Scan for the cell matching the given text and deliver its (x, y) coordinate at center. 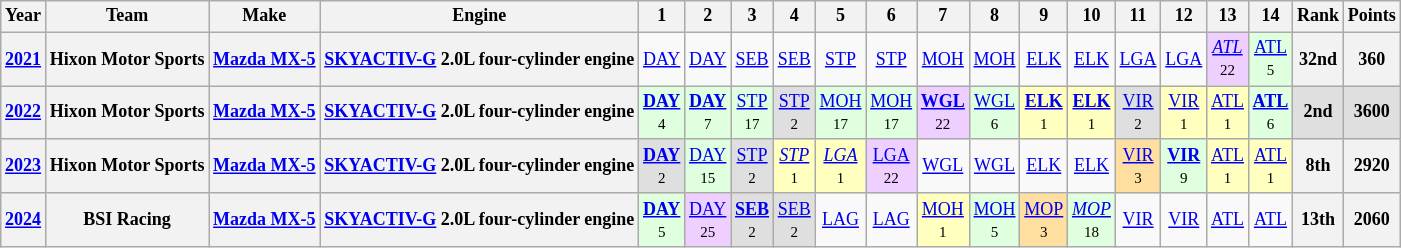
LGA1 (840, 166)
Make (264, 16)
3 (752, 16)
STP17 (752, 113)
10 (1092, 16)
DAY7 (708, 113)
MOP18 (1092, 220)
ATL6 (1270, 113)
DAY4 (662, 113)
1 (662, 16)
MOH5 (994, 220)
2060 (1372, 220)
7 (942, 16)
13 (1228, 16)
LGA22 (892, 166)
9 (1044, 16)
BSI Racing (126, 220)
ATL5 (1270, 59)
2920 (1372, 166)
13th (1318, 220)
8th (1318, 166)
2021 (24, 59)
VIR1 (1184, 113)
360 (1372, 59)
Engine (480, 16)
MOP3 (1044, 220)
5 (840, 16)
Points (1372, 16)
VIR9 (1184, 166)
3600 (1372, 113)
4 (794, 16)
WGL22 (942, 113)
Year (24, 16)
VIR2 (1138, 113)
DAY2 (662, 166)
2024 (24, 220)
11 (1138, 16)
12 (1184, 16)
32nd (1318, 59)
MOH1 (942, 220)
2022 (24, 113)
8 (994, 16)
2nd (1318, 113)
ATL22 (1228, 59)
2 (708, 16)
2023 (24, 166)
Rank (1318, 16)
DAY5 (662, 220)
DAY15 (708, 166)
STP1 (794, 166)
Team (126, 16)
DAY25 (708, 220)
14 (1270, 16)
WGL6 (994, 113)
VIR3 (1138, 166)
6 (892, 16)
